Capture the cell that displays the provided text and extract its [X, Y] central coordinate. 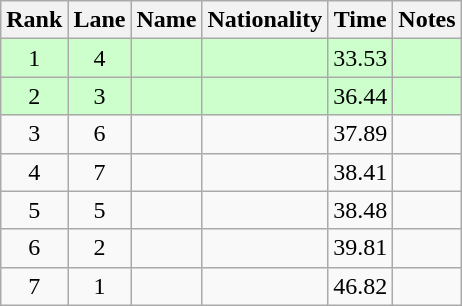
38.41 [360, 172]
Lane [100, 20]
36.44 [360, 96]
37.89 [360, 134]
Name [166, 20]
Notes [427, 20]
Nationality [265, 20]
39.81 [360, 248]
38.48 [360, 210]
33.53 [360, 58]
46.82 [360, 286]
Rank [34, 20]
Time [360, 20]
